Return the [X, Y] coordinate for the center point of the cell that contains the specified text.  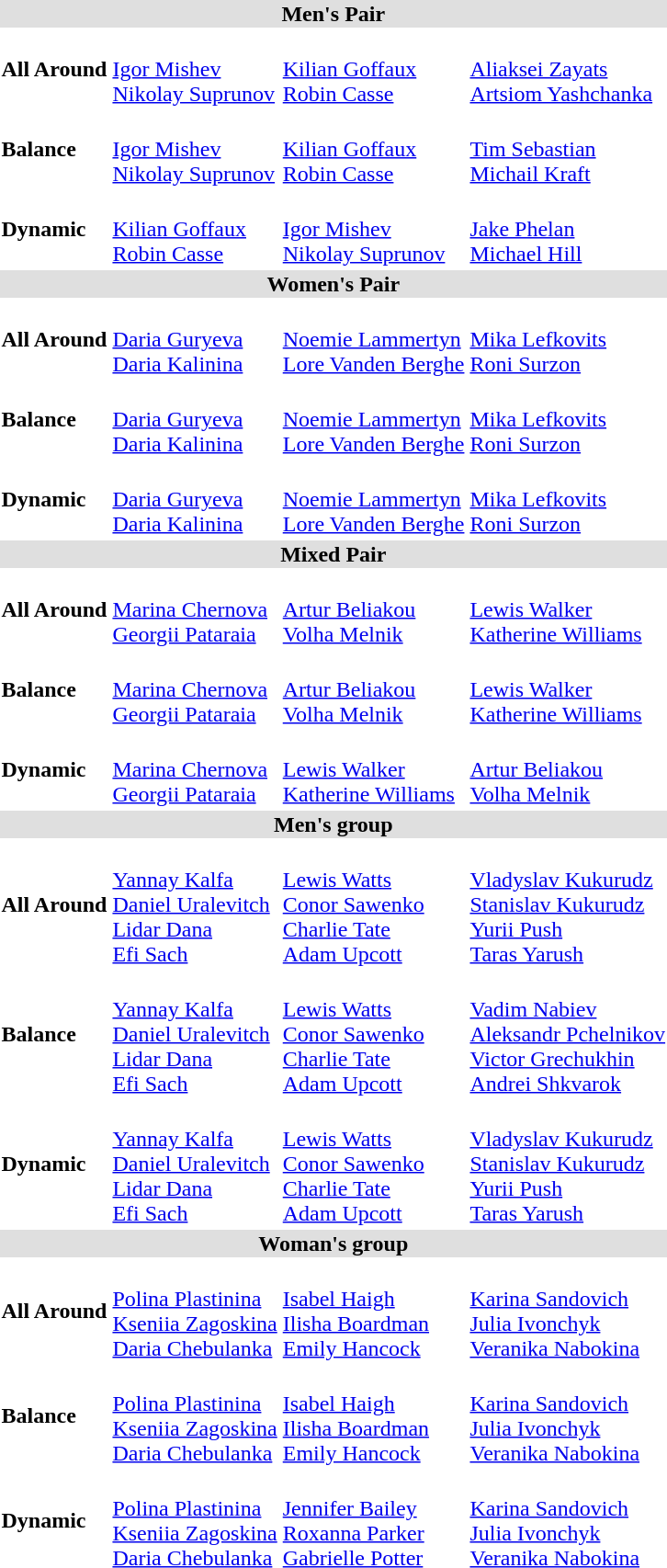
Woman's group [333, 1244]
Mixed Pair [333, 554]
Vadim NabievAleksandr PchelnikovVictor GrechukhinAndrei Shkvarok [568, 1034]
Tim SebastianMichail Kraft [568, 149]
Women's Pair [333, 284]
Men's Pair [333, 14]
Jake PhelanMichael Hill [568, 229]
Aliaksei ZayatsArtsiom Yashchanka [568, 69]
Men's group [333, 824]
